Extract the (X, Y) coordinate from the center of the cell holding the provided text.  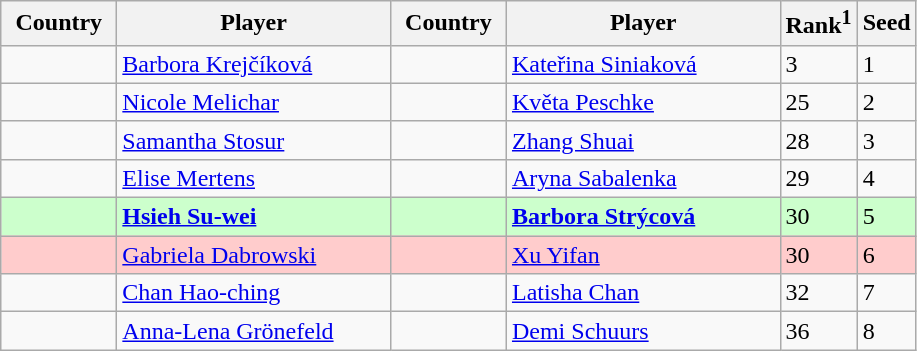
36 (818, 331)
Gabriela Dabrowski (254, 255)
8 (886, 331)
Barbora Krejčíková (254, 64)
6 (886, 255)
Rank1 (818, 24)
5 (886, 217)
2 (886, 102)
Anna-Lena Grönefeld (254, 331)
Elise Mertens (254, 178)
Demi Schuurs (643, 331)
Zhang Shuai (643, 140)
7 (886, 293)
1 (886, 64)
Seed (886, 24)
Barbora Strýcová (643, 217)
32 (818, 293)
Latisha Chan (643, 293)
Hsieh Su-wei (254, 217)
4 (886, 178)
Kateřina Siniaková (643, 64)
Květa Peschke (643, 102)
Samantha Stosur (254, 140)
28 (818, 140)
Xu Yifan (643, 255)
25 (818, 102)
Aryna Sabalenka (643, 178)
Chan Hao-ching (254, 293)
29 (818, 178)
Nicole Melichar (254, 102)
